Pinpoint the cell where the given text exists, returning its (X, Y) midpoint coordinate. 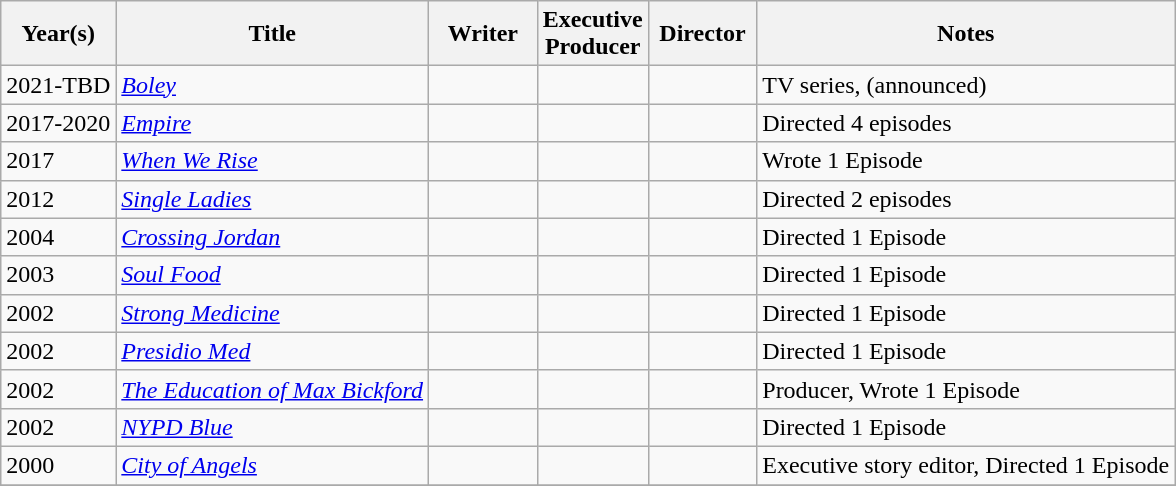
Single Ladies (272, 199)
2003 (58, 275)
NYPD Blue (272, 427)
2000 (58, 465)
Strong Medicine (272, 313)
Boley (272, 85)
Writer (484, 34)
TV series, (announced) (966, 85)
City of Angels (272, 465)
Crossing Jordan (272, 237)
Directed 4 episodes (966, 123)
The Education of Max Bickford (272, 389)
Directed 2 episodes (966, 199)
2004 (58, 237)
Soul Food (272, 275)
ExecutiveProducer (592, 34)
Notes (966, 34)
Presidio Med (272, 351)
2017-2020 (58, 123)
Director (702, 34)
Producer, Wrote 1 Episode (966, 389)
2012 (58, 199)
Year(s) (58, 34)
When We Rise (272, 161)
Executive story editor, Directed 1 Episode (966, 465)
Empire (272, 123)
Wrote 1 Episode (966, 161)
Title (272, 34)
2017 (58, 161)
2021-TBD (58, 85)
